Capture the cell that displays the provided text and extract its [x, y] central coordinate. 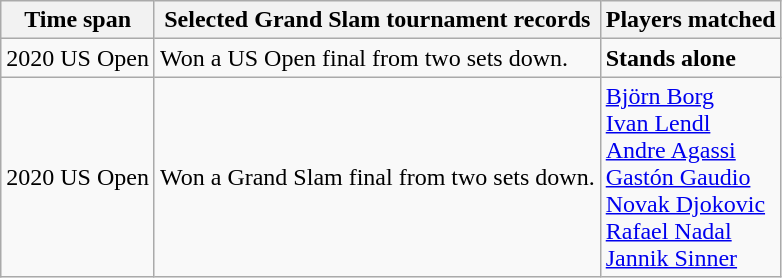
Stands alone [690, 58]
Won a Grand Slam final from two sets down. [377, 177]
Players matched [690, 20]
Björn BorgIvan LendlAndre AgassiGastón GaudioNovak DjokovicRafael NadalJannik Sinner [690, 177]
Selected Grand Slam tournament records [377, 20]
Won a US Open final from two sets down. [377, 58]
Time span [78, 20]
